Search for the cell housing the specified text and yield its (x, y) center coordinate. 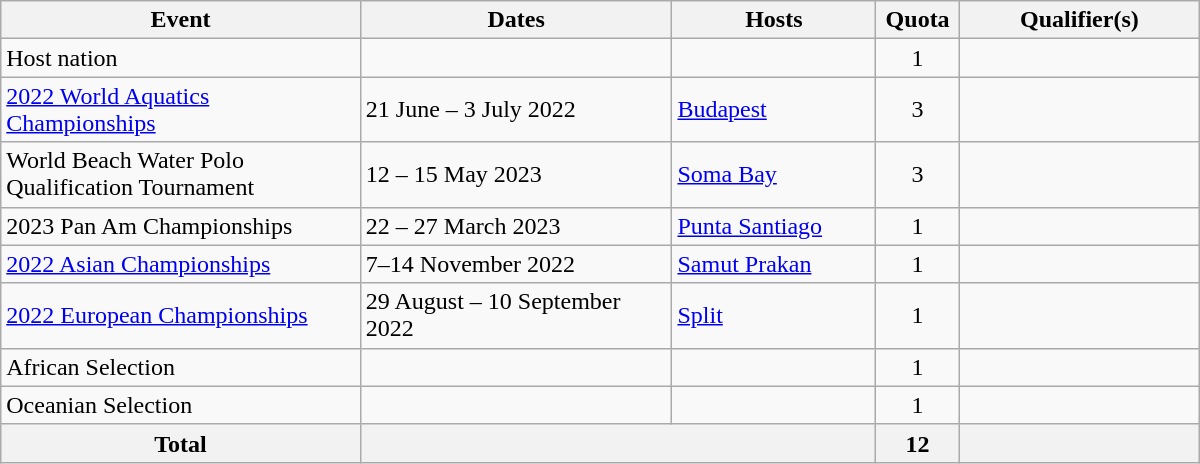
Total (181, 443)
2023 Pan Am Championships (181, 226)
Hosts (774, 20)
Samut Prakan (774, 264)
Oceanian Selection (181, 405)
12 – 15 May 2023 (516, 174)
Qualifier(s) (1080, 20)
Dates (516, 20)
Soma Bay (774, 174)
Quota (918, 20)
2022 World Aquatics Championships (181, 110)
29 August – 10 September 2022 (516, 316)
12 (918, 443)
Punta Santiago (774, 226)
21 June – 3 July 2022 (516, 110)
2022 European Championships (181, 316)
Event (181, 20)
2022 Asian Championships (181, 264)
Budapest (774, 110)
African Selection (181, 367)
22 – 27 March 2023 (516, 226)
Split (774, 316)
World Beach Water Polo Qualification Tournament (181, 174)
7–14 November 2022 (516, 264)
Host nation (181, 58)
